Identify which cell holds the provided text, then report its (x, y) central coordinate. 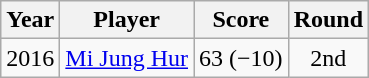
Player (127, 20)
Score (242, 20)
Round (328, 20)
2nd (328, 58)
Mi Jung Hur (127, 58)
63 (−10) (242, 58)
2016 (30, 58)
Year (30, 20)
